Return the (x, y) coordinate for the center point of the cell that contains the specified text.  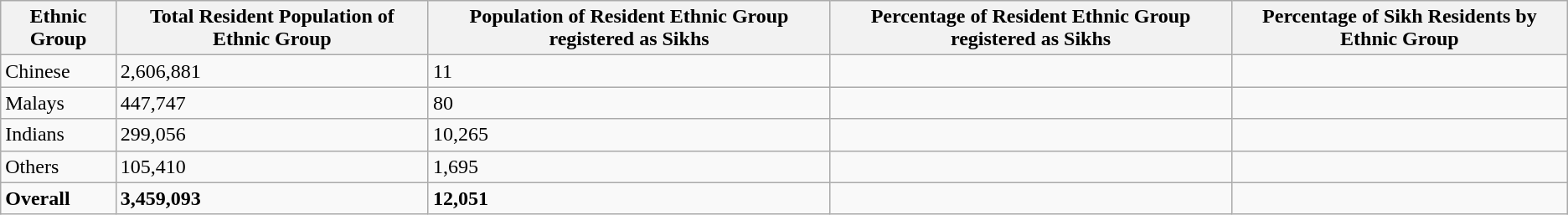
Population of Resident Ethnic Group registered as Sikhs (628, 28)
80 (628, 103)
10,265 (628, 135)
Indians (59, 135)
447,747 (271, 103)
12,051 (628, 198)
299,056 (271, 135)
Chinese (59, 71)
Others (59, 166)
Percentage of Resident Ethnic Group registered as Sikhs (1031, 28)
Total Resident Population of Ethnic Group (271, 28)
2,606,881 (271, 71)
Malays (59, 103)
1,695 (628, 166)
3,459,093 (271, 198)
Percentage of Sikh Residents by Ethnic Group (1399, 28)
11 (628, 71)
105,410 (271, 166)
Overall (59, 198)
Ethnic Group (59, 28)
